Return the [x, y] coordinate for the center point of the cell that contains the specified text.  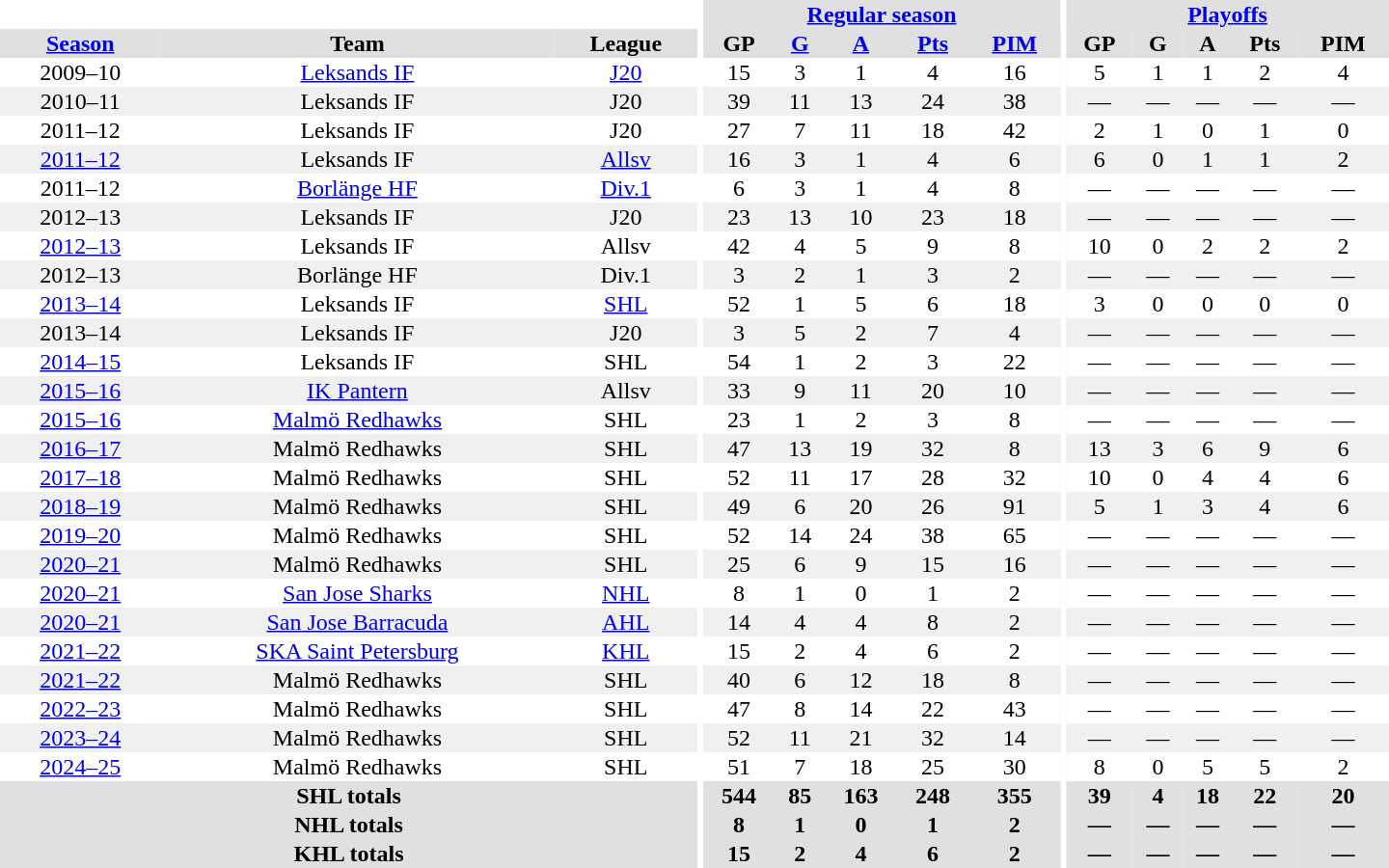
KHL totals [349, 854]
San Jose Barracuda [357, 622]
League [625, 43]
AHL [625, 622]
21 [860, 738]
19 [860, 448]
12 [860, 680]
Season [80, 43]
54 [739, 362]
SHL totals [349, 796]
Team [357, 43]
544 [739, 796]
NHL totals [349, 825]
2014–15 [80, 362]
2009–10 [80, 72]
Regular season [882, 14]
33 [739, 391]
43 [1015, 709]
2018–19 [80, 506]
26 [934, 506]
85 [800, 796]
30 [1015, 767]
2022–23 [80, 709]
163 [860, 796]
2017–18 [80, 477]
40 [739, 680]
27 [739, 130]
San Jose Sharks [357, 593]
248 [934, 796]
KHL [625, 651]
91 [1015, 506]
IK Pantern [357, 391]
28 [934, 477]
355 [1015, 796]
2016–17 [80, 448]
2010–11 [80, 101]
Playoffs [1227, 14]
49 [739, 506]
51 [739, 767]
NHL [625, 593]
65 [1015, 535]
SKA Saint Petersburg [357, 651]
2019–20 [80, 535]
17 [860, 477]
2023–24 [80, 738]
2024–25 [80, 767]
